Locate the cell with the specified text and output its [x, y] center coordinate. 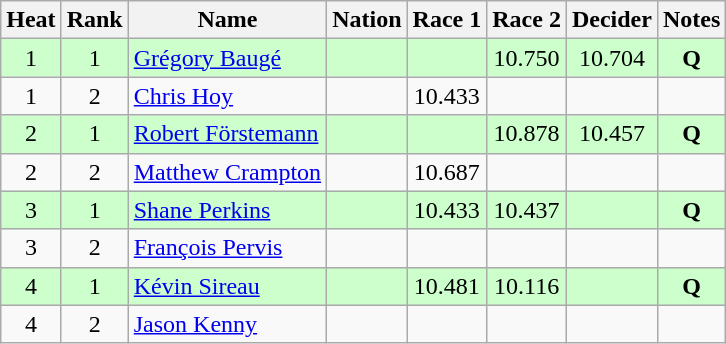
10.116 [527, 286]
Chris Hoy [227, 96]
François Pervis [227, 248]
Grégory Baugé [227, 58]
Decider [612, 20]
Kévin Sireau [227, 286]
10.704 [612, 58]
Race 1 [447, 20]
10.457 [612, 134]
10.437 [527, 210]
10.481 [447, 286]
Heat [31, 20]
Race 2 [527, 20]
Jason Kenny [227, 324]
Rank [94, 20]
10.750 [527, 58]
Nation [367, 20]
Matthew Crampton [227, 172]
Robert Förstemann [227, 134]
Shane Perkins [227, 210]
Name [227, 20]
10.878 [527, 134]
10.687 [447, 172]
Notes [691, 20]
